For the text-containing cell, return its midpoint in [x, y] coordinate format. 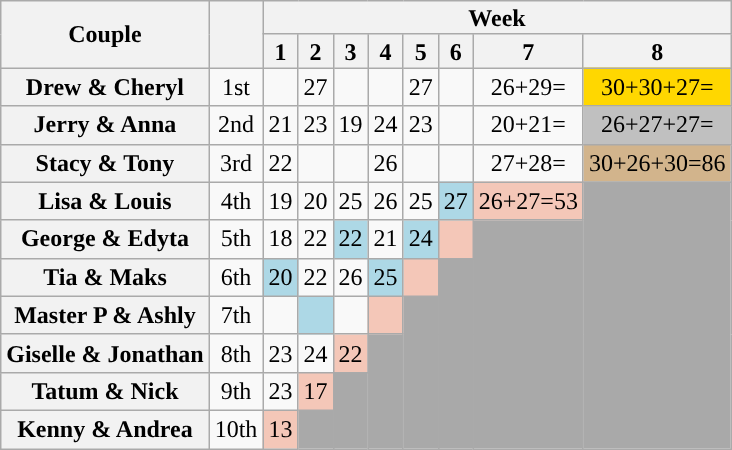
Tatum & Nick [105, 391]
Couple [105, 34]
Kenny & Andrea [105, 429]
2 [316, 51]
18 [280, 239]
26+27=53 [528, 201]
Master P & Ashly [105, 315]
7th [236, 315]
Drew & Cheryl [105, 87]
13 [280, 429]
6 [456, 51]
3rd [236, 163]
27+28= [528, 163]
8 [657, 51]
17 [316, 391]
6th [236, 277]
Week [497, 18]
20+21= [528, 125]
7 [528, 51]
3 [350, 51]
9th [236, 391]
26+29= [528, 87]
George & Edyta [105, 239]
1 [280, 51]
1st [236, 87]
Tia & Maks [105, 277]
Stacy & Tony [105, 163]
30+30+27= [657, 87]
4 [386, 51]
10th [236, 429]
30+26+30=86 [657, 163]
Lisa & Louis [105, 201]
5th [236, 239]
Giselle & Jonathan [105, 353]
5 [420, 51]
4th [236, 201]
2nd [236, 125]
Jerry & Anna [105, 125]
26+27+27= [657, 125]
8th [236, 353]
